Return the (x, y) coordinate for the center point of the cell that contains the specified text.  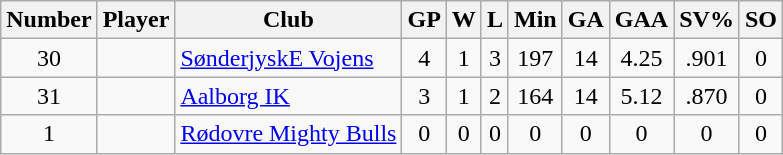
197 (535, 58)
Min (535, 20)
Aalborg IK (288, 96)
GAA (641, 20)
.901 (707, 58)
5.12 (641, 96)
31 (49, 96)
W (464, 20)
Number (49, 20)
Player (136, 20)
.870 (707, 96)
SO (760, 20)
30 (49, 58)
164 (535, 96)
Rødovre Mighty Bulls (288, 134)
2 (494, 96)
GP (424, 20)
GA (586, 20)
SønderjyskE Vojens (288, 58)
SV% (707, 20)
4 (424, 58)
L (494, 20)
4.25 (641, 58)
Club (288, 20)
